Return the (x, y) coordinate for the center point of the cell that contains the specified text.  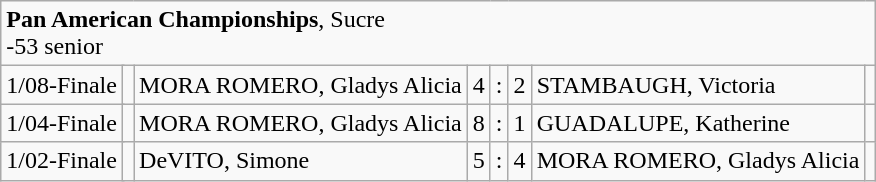
1/02-Finale (62, 161)
DeVITO, Simone (301, 161)
Pan American Championships, Sucre-53 senior (438, 34)
1 (520, 123)
1/08-Finale (62, 85)
1/04-Finale (62, 123)
GUADALUPE, Katherine (698, 123)
8 (478, 123)
5 (478, 161)
STAMBAUGH, Victoria (698, 85)
2 (520, 85)
